Search for the cell housing the specified text and yield its (x, y) center coordinate. 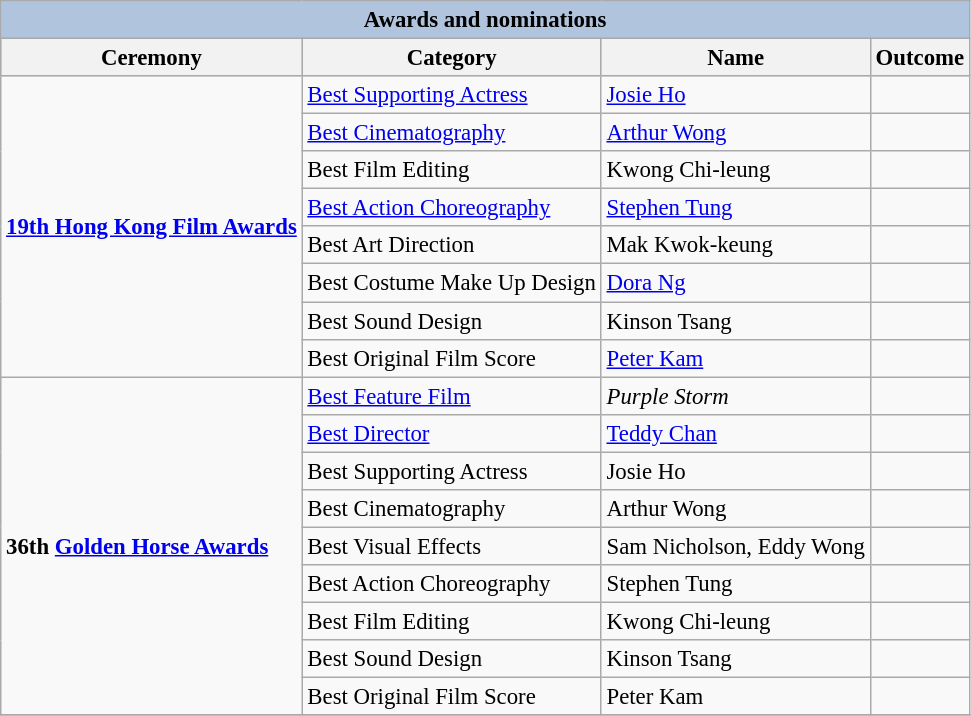
Awards and nominations (486, 20)
Best Feature Film (452, 396)
Ceremony (152, 58)
Sam Nicholson, Eddy Wong (736, 546)
Purple Storm (736, 396)
Name (736, 58)
Best Costume Make Up Design (452, 283)
19th Hong Kong Film Awards (152, 226)
Mak Kwok-keung (736, 245)
Category (452, 58)
Teddy Chan (736, 433)
Best Director (452, 433)
Best Art Direction (452, 245)
Outcome (920, 58)
Best Visual Effects (452, 546)
Dora Ng (736, 283)
36th Golden Horse Awards (152, 546)
